Locate the cell with the specified text and output its (x, y) center coordinate. 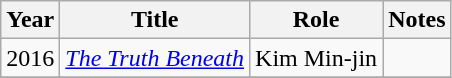
2016 (30, 58)
Role (316, 20)
Year (30, 20)
The Truth Beneath (155, 58)
Title (155, 20)
Kim Min-jin (316, 58)
Notes (417, 20)
